Determine the [x, y] coordinate at the center of the cell enclosing the given text.  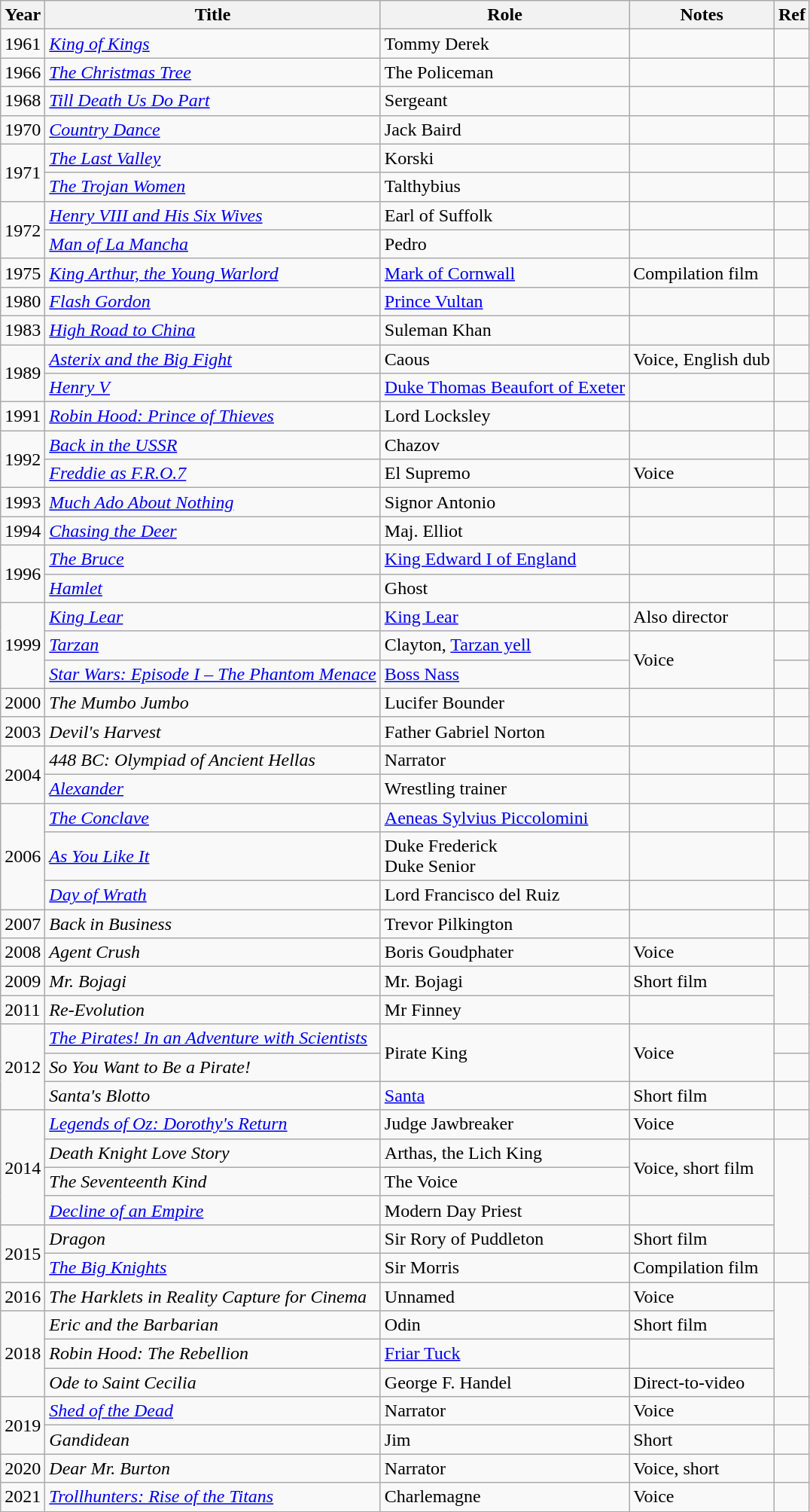
Short [702, 1440]
Decline of an Empire [212, 1210]
Aeneas Sylvius Piccolomini [504, 817]
2006 [23, 855]
The Trojan Women [212, 187]
Lord Francisco del Ruiz [504, 895]
As You Like It [212, 857]
2008 [23, 953]
Alexander [212, 788]
Boris Goudphater [504, 953]
Man of La Mancha [212, 244]
High Road to China [212, 330]
The Pirates! In an Adventure with Scientists [212, 1038]
2011 [23, 1010]
Devil's Harvest [212, 731]
1971 [23, 172]
Voice, short film [702, 1167]
Re-Evolution [212, 1010]
Till Death Us Do Part [212, 101]
Also director [702, 617]
Back in the USSR [212, 445]
Unnamed [504, 1296]
2019 [23, 1425]
Notes [702, 15]
1966 [23, 72]
Wrestling trainer [504, 788]
The Seventeenth Kind [212, 1181]
2016 [23, 1296]
2015 [23, 1253]
Ode to Saint Cecilia [212, 1382]
Dear Mr. Burton [212, 1468]
Father Gabriel Norton [504, 731]
1999 [23, 645]
Direct-to-video [702, 1382]
Dragon [212, 1239]
1993 [23, 502]
Santa's Blotto [212, 1096]
King Arthur, the Young Warlord [212, 273]
Friar Tuck [504, 1354]
Lucifer Bounder [504, 703]
Voice, short [702, 1468]
Modern Day Priest [504, 1210]
Talthybius [504, 187]
Title [212, 15]
Agent Crush [212, 953]
2012 [23, 1067]
Robin Hood: The Rebellion [212, 1354]
Tarzan [212, 645]
George F. Handel [504, 1382]
1996 [23, 574]
Eric and the Barbarian [212, 1325]
Country Dance [212, 130]
2009 [23, 981]
Flash Gordon [212, 301]
Maj. Elliot [504, 531]
Santa [504, 1096]
1983 [23, 330]
Signor Antonio [504, 502]
Sergeant [504, 101]
Freddie as F.R.O.7 [212, 474]
Role [504, 15]
Henry V [212, 388]
1961 [23, 44]
Voice, English dub [702, 359]
Clayton, Tarzan yell [504, 645]
The Last Valley [212, 158]
Henry VIII and His Six Wives [212, 215]
2020 [23, 1468]
The Voice [504, 1181]
Robin Hood: Prince of Thieves [212, 416]
Tommy Derek [504, 44]
The Christmas Tree [212, 72]
Sir Morris [504, 1267]
Death Knight Love Story [212, 1153]
Sir Rory of Puddleton [504, 1239]
Mr Finney [504, 1010]
Asterix and the Big Fight [212, 359]
Pedro [504, 244]
2021 [23, 1497]
El Supremo [504, 474]
Arthas, the Lich King [504, 1153]
1975 [23, 273]
So You Want to Be a Pirate! [212, 1067]
Ref [792, 15]
1994 [23, 531]
2003 [23, 731]
Odin [504, 1325]
Prince Vultan [504, 301]
King Edward I of England [504, 559]
The Bruce [212, 559]
Lord Locksley [504, 416]
Much Ado About Nothing [212, 502]
1991 [23, 416]
The Harklets in Reality Capture for Cinema [212, 1296]
Korski [504, 158]
Hamlet [212, 588]
Duke FrederickDuke Senior [504, 857]
Duke Thomas Beaufort of Exeter [504, 388]
Day of Wrath [212, 895]
Gandidean [212, 1440]
448 BC: Olympiad of Ancient Hellas [212, 760]
Mark of Cornwall [504, 273]
2004 [23, 774]
Caous [504, 359]
The Policeman [504, 72]
1980 [23, 301]
Jim [504, 1440]
2018 [23, 1354]
Legends of Oz: Dorothy's Return [212, 1124]
Suleman Khan [504, 330]
Trollhunters: Rise of the Titans [212, 1497]
Chazov [504, 445]
1970 [23, 130]
Earl of Suffolk [504, 215]
Chasing the Deer [212, 531]
Shed of the Dead [212, 1411]
The Conclave [212, 817]
2007 [23, 924]
Judge Jawbreaker [504, 1124]
1989 [23, 373]
2014 [23, 1167]
2000 [23, 703]
1972 [23, 230]
1992 [23, 459]
Trevor Pilkington [504, 924]
The Big Knights [212, 1267]
Back in Business [212, 924]
Boss Nass [504, 674]
King of Kings [212, 44]
The Mumbo Jumbo [212, 703]
Star Wars: Episode I – The Phantom Menace [212, 674]
Jack Baird [504, 130]
Year [23, 15]
1968 [23, 101]
Ghost [504, 588]
Charlemagne [504, 1497]
Pirate King [504, 1053]
